Locate the cell with the specified text and output its [X, Y] center coordinate. 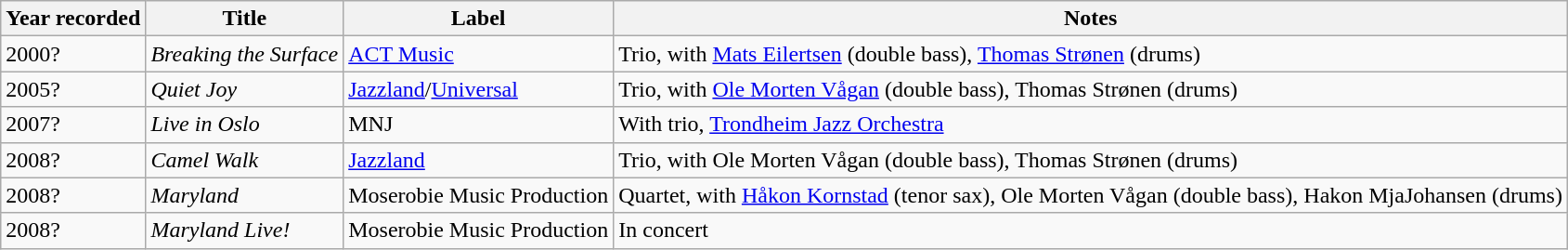
Breaking the Surface [245, 54]
Trio, with Mats Eilertsen (double bass), Thomas Strønen (drums) [1091, 54]
Maryland [245, 195]
Live in Oslo [245, 125]
Camel Walk [245, 160]
In concert [1091, 230]
Maryland Live! [245, 230]
2000? [73, 54]
2005? [73, 89]
Year recorded [73, 19]
With trio, Trondheim Jazz Orchestra [1091, 125]
ACT Music [479, 54]
2007? [73, 125]
Title [245, 19]
Label [479, 19]
MNJ [479, 125]
Quartet, with Håkon Kornstad (tenor sax), Ole Morten Vågan (double bass), Hakon MjaJohansen (drums) [1091, 195]
Notes [1091, 19]
Quiet Joy [245, 89]
Jazzland [479, 160]
Jazzland/Universal [479, 89]
